Locate the cell with the specified text and output its (x, y) center coordinate. 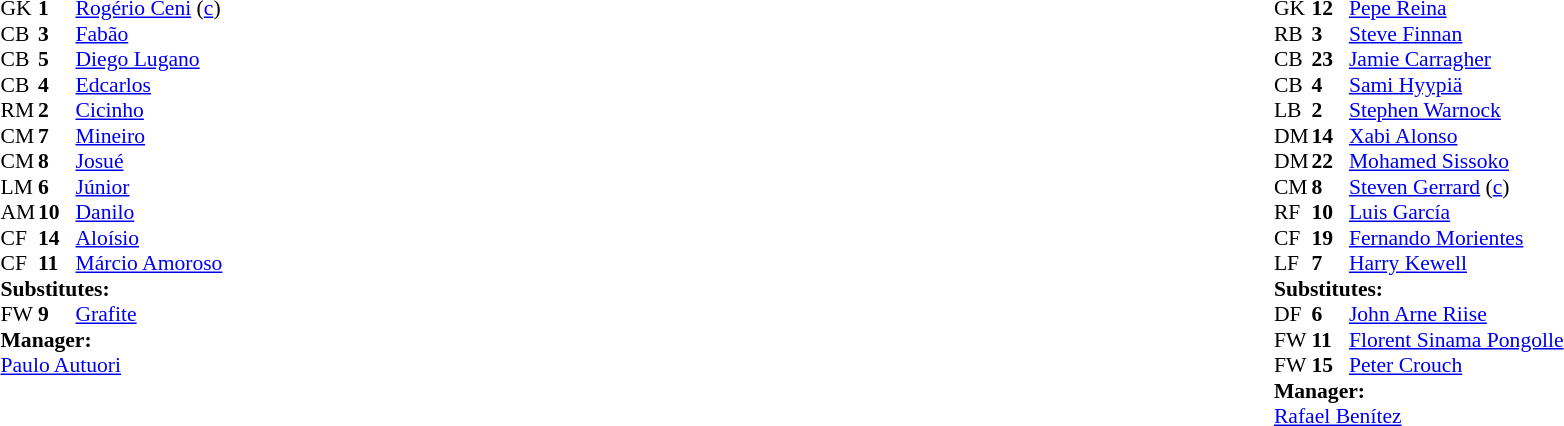
15 (1330, 365)
LF (1293, 263)
Harry Kewell (1456, 263)
John Arne Riise (1456, 315)
Luis García (1456, 213)
DF (1293, 315)
22 (1330, 161)
Steven Gerrard (c) (1456, 187)
Mineiro (150, 136)
Sami Hyypiä (1456, 85)
Aloísio (150, 238)
RB (1293, 34)
9 (57, 315)
LM (19, 187)
Edcarlos (150, 85)
Júnior (150, 187)
Jamie Carragher (1456, 59)
Xabi Alonso (1456, 136)
Fernando Morientes (1456, 238)
23 (1330, 59)
Josué (150, 161)
19 (1330, 238)
Diego Lugano (150, 59)
Márcio Amoroso (150, 263)
Florent Sinama Pongolle (1456, 340)
Mohamed Sissoko (1456, 161)
Danilo (150, 213)
RM (19, 111)
Steve Finnan (1456, 34)
AM (19, 213)
RF (1293, 213)
Cicinho (150, 111)
Grafite (150, 315)
Stephen Warnock (1456, 111)
Fabão (150, 34)
5 (57, 59)
Peter Crouch (1456, 365)
LB (1293, 111)
Paulo Autuori (111, 365)
